Capture the cell that displays the provided text and extract its [X, Y] central coordinate. 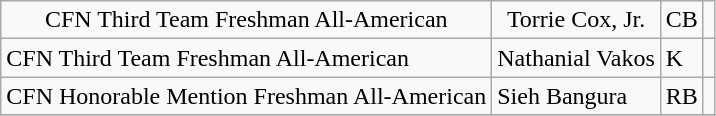
CB [682, 20]
Torrie Cox, Jr. [576, 20]
Sieh Bangura [576, 96]
K [682, 58]
CFN Honorable Mention Freshman All-American [246, 96]
RB [682, 96]
Nathanial Vakos [576, 58]
